From the cell containing the given text, extract its center point as (x, y) coordinate. 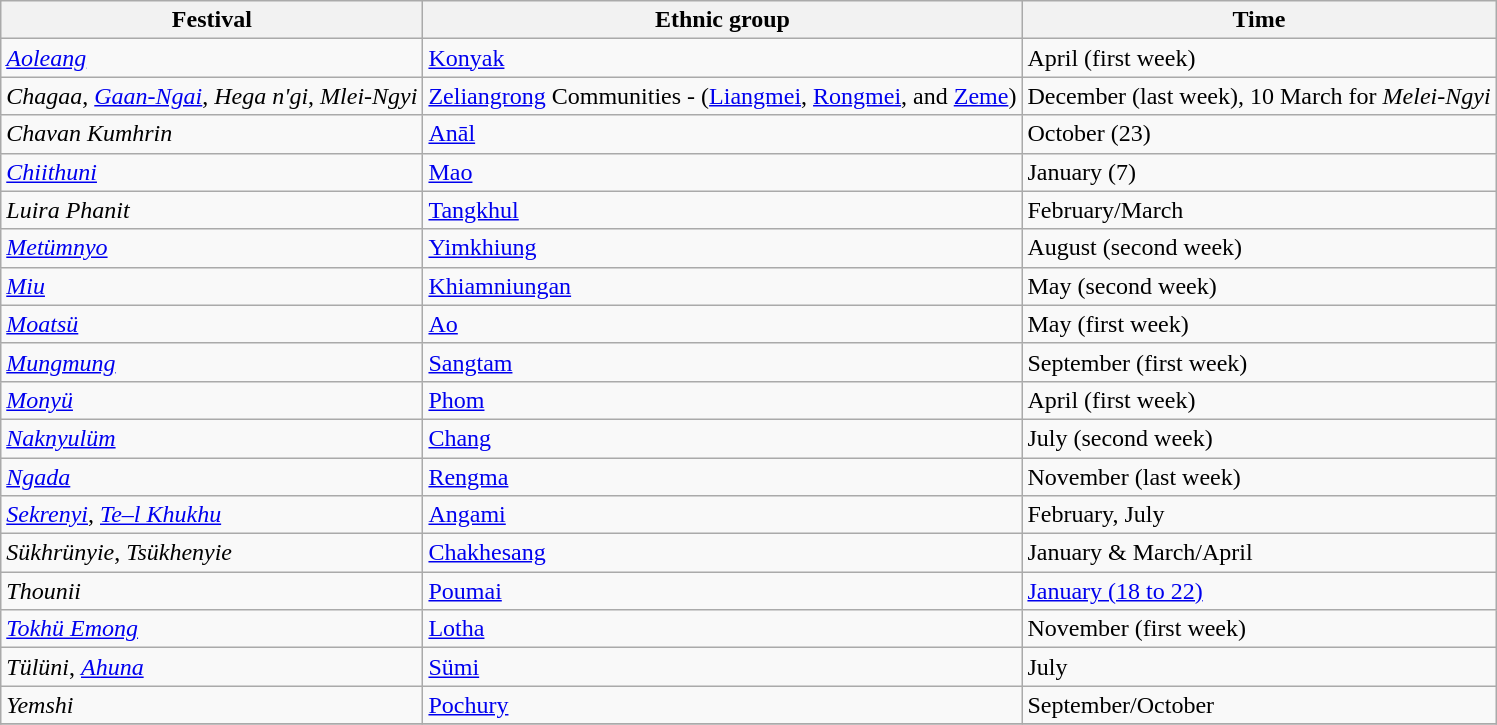
Phom (722, 400)
February/March (1259, 210)
Poumai (722, 591)
November (first week) (1259, 629)
Chagaa, Gaan-Ngai, Hega n'gi, Mlei-Ngyi (212, 96)
Mungmung (212, 362)
January (7) (1259, 172)
Miu (212, 286)
September/October (1259, 705)
Rengma (722, 477)
Sükhrünyie, Tsükhenyie (212, 553)
Chakhesang (722, 553)
Chang (722, 438)
Tangkhul (722, 210)
Monyü (212, 400)
January & March/April (1259, 553)
July (1259, 667)
Chavan Kumhrin (212, 134)
July (second week) (1259, 438)
May (first week) (1259, 324)
Tokhü Emong (212, 629)
Mao (722, 172)
Anāl (722, 134)
October (23) (1259, 134)
September (first week) (1259, 362)
Luira Phanit (212, 210)
November (last week) (1259, 477)
Tülüni, Ahuna (212, 667)
Ngada (212, 477)
May (second week) (1259, 286)
Chiithuni (212, 172)
December (last week), 10 March for Melei-Ngyi (1259, 96)
Metümnyo (212, 248)
Lotha (722, 629)
January (18 to 22) (1259, 591)
Naknyulüm (212, 438)
Moatsü (212, 324)
Aoleang (212, 58)
Time (1259, 20)
Ethnic group (722, 20)
Yimkhiung (722, 248)
Pochury (722, 705)
Sangtam (722, 362)
February, July (1259, 515)
Konyak (722, 58)
Yemshi (212, 705)
Sümi (722, 667)
August (second week) (1259, 248)
Thounii (212, 591)
Khiamniungan (722, 286)
Sekrenyi, Te–l Khukhu (212, 515)
Ao (722, 324)
Angami (722, 515)
Festival (212, 20)
Zeliangrong Communities - (Liangmei, Rongmei, and Zeme) (722, 96)
